Search for the cell housing the specified text and yield its (x, y) center coordinate. 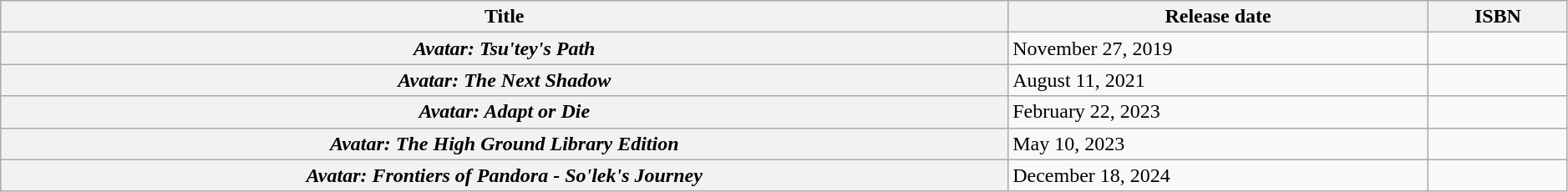
Avatar: Adapt or Die (505, 112)
Avatar: The High Ground Library Edition (505, 144)
May 10, 2023 (1218, 144)
Avatar: Tsu'tey's Path (505, 48)
ISBN (1499, 17)
Release date (1218, 17)
Title (505, 17)
February 22, 2023 (1218, 112)
Avatar: Frontiers of Pandora - So'lek's Journey (505, 175)
December 18, 2024 (1218, 175)
November 27, 2019 (1218, 48)
August 11, 2021 (1218, 80)
Avatar: The Next Shadow (505, 80)
